Detect which cell encompasses the target text, then output its (x, y) center coordinate. 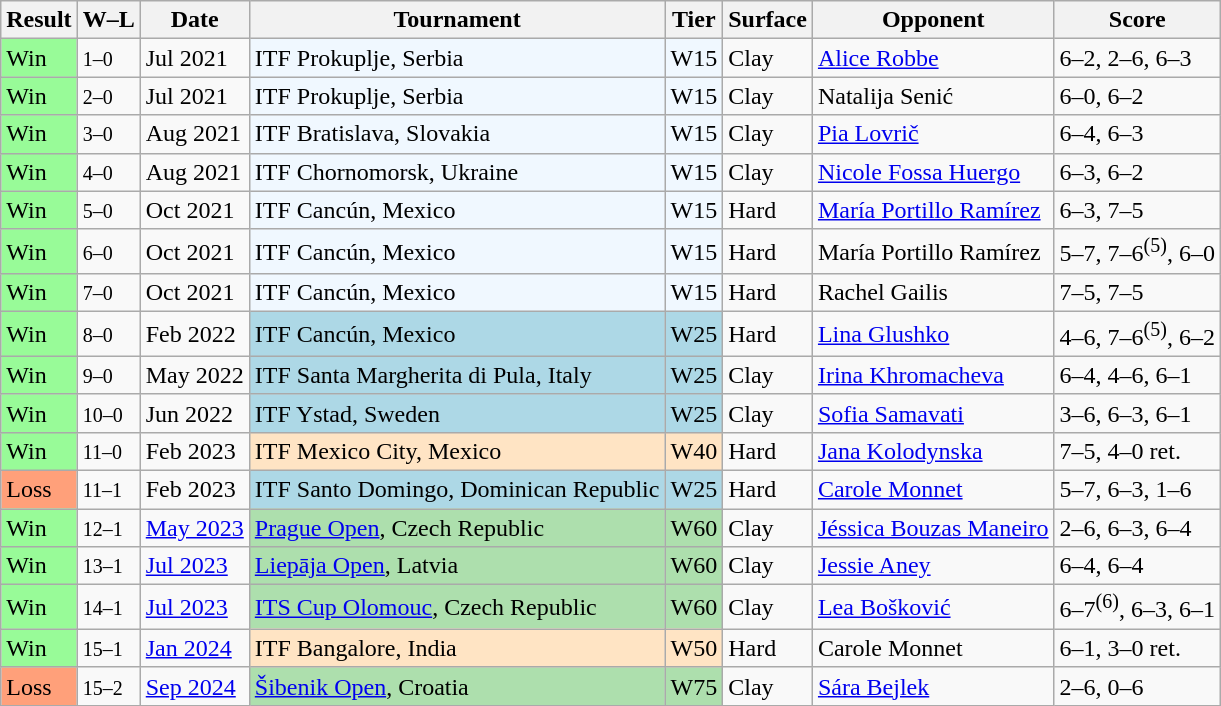
Jéssica Bouzas Maneiro (933, 528)
Prague Open, Czech Republic (457, 528)
12–1 (108, 528)
ITF Mexico City, Mexico (457, 451)
ITF Santa Margherita di Pula, Italy (457, 375)
5–7, 6–3, 1–6 (1137, 489)
Score (1137, 20)
Surface (768, 20)
13–1 (108, 566)
7–5, 4–0 ret. (1137, 451)
6–7(6), 6–3, 6–1 (1137, 608)
7–0 (108, 293)
15–1 (108, 648)
Sofia Samavati (933, 413)
11–0 (108, 451)
W–L (108, 20)
Opponent (933, 20)
ITS Cup Olomouc, Czech Republic (457, 608)
May 2023 (194, 528)
W50 (694, 648)
6–3, 6–2 (1137, 172)
15–2 (108, 686)
ITF Chornomorsk, Ukraine (457, 172)
6–4, 6–3 (1137, 134)
ITF Santo Domingo, Dominican Republic (457, 489)
ITF Bratislava, Slovakia (457, 134)
6–1, 3–0 ret. (1137, 648)
Lea Bošković (933, 608)
5–0 (108, 210)
6–0 (108, 252)
W40 (694, 451)
11–1 (108, 489)
May 2022 (194, 375)
ITF Ystad, Sweden (457, 413)
Jun 2022 (194, 413)
2–6, 6–3, 6–4 (1137, 528)
4–6, 7–6(5), 6–2 (1137, 334)
2–0 (108, 96)
Alice Robbe (933, 58)
6–0, 6–2 (1137, 96)
Jan 2024 (194, 648)
9–0 (108, 375)
8–0 (108, 334)
2–6, 0–6 (1137, 686)
10–0 (108, 413)
Lina Glushko (933, 334)
Jessie Aney (933, 566)
3–6, 6–3, 6–1 (1137, 413)
3–0 (108, 134)
Nicole Fossa Huergo (933, 172)
Pia Lovrič (933, 134)
Sára Bejlek (933, 686)
5–7, 7–6(5), 6–0 (1137, 252)
6–4, 6–4 (1137, 566)
Jana Kolodynska (933, 451)
Tournament (457, 20)
Natalija Senić (933, 96)
7–5, 7–5 (1137, 293)
Irina Khromacheva (933, 375)
Feb 2022 (194, 334)
1–0 (108, 58)
Date (194, 20)
6–3, 7–5 (1137, 210)
Rachel Gailis (933, 293)
4–0 (108, 172)
Sep 2024 (194, 686)
Tier (694, 20)
W75 (694, 686)
14–1 (108, 608)
6–2, 2–6, 6–3 (1137, 58)
6–4, 4–6, 6–1 (1137, 375)
Šibenik Open, Croatia (457, 686)
ITF Bangalore, India (457, 648)
Result (39, 20)
Liepāja Open, Latvia (457, 566)
